From the cell containing the given text, extract its center point as (x, y) coordinate. 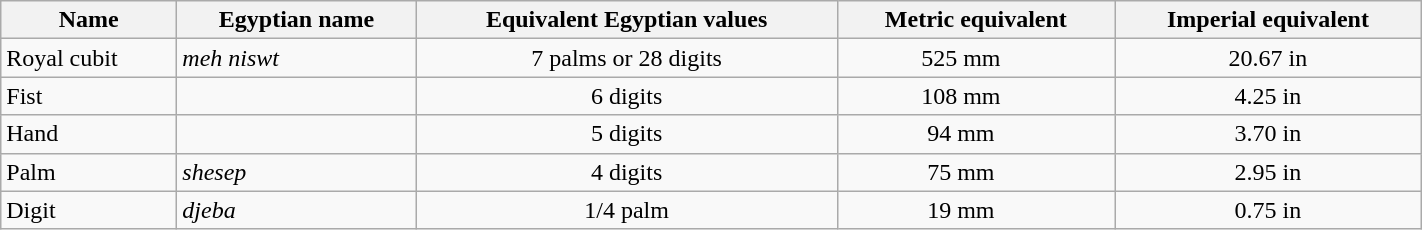
108 mm (976, 96)
2.95 in (1268, 172)
525 mm (976, 58)
Palm (89, 172)
4 digits (626, 172)
shesep (296, 172)
Imperial equivalent (1268, 20)
94 mm (976, 134)
Name (89, 20)
Equivalent Egyptian values (626, 20)
Egyptian name (296, 20)
Digit (89, 210)
1/4 palm (626, 210)
0.75 in (1268, 210)
djeba (296, 210)
Metric equivalent (976, 20)
20.67 in (1268, 58)
5 digits (626, 134)
Royal cubit (89, 58)
7 palms or 28 digits (626, 58)
75 mm (976, 172)
4.25 in (1268, 96)
Fist (89, 96)
Hand (89, 134)
3.70 in (1268, 134)
19 mm (976, 210)
meh niswt (296, 58)
6 digits (626, 96)
